Determine the [X, Y] coordinate at the center of the cell enclosing the given text.  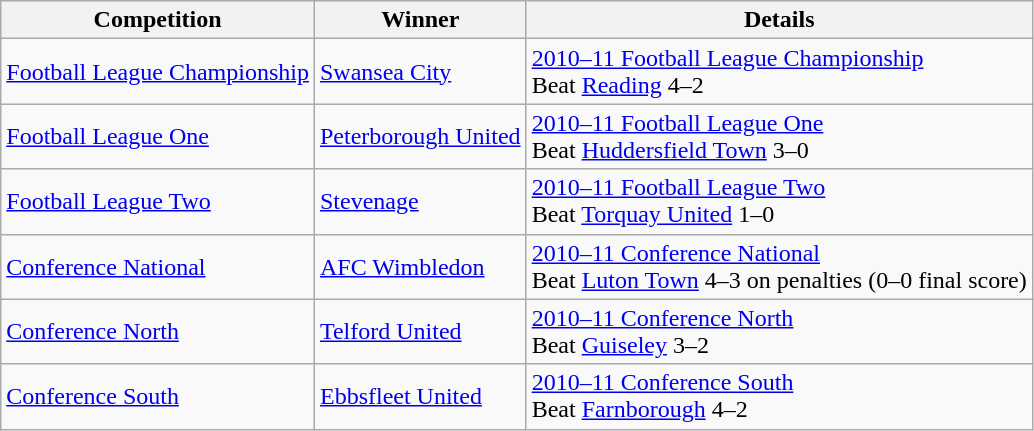
Stevenage [420, 202]
2010–11 Football League Two Beat Torquay United 1–0 [779, 202]
2010–11 Football League One Beat Huddersfield Town 3–0 [779, 136]
AFC Wimbledon [420, 266]
2010–11 Conference SouthBeat Farnborough 4–2 [779, 396]
Football League Two [158, 202]
Football League One [158, 136]
Ebbsfleet United [420, 396]
Telford United [420, 332]
Winner [420, 20]
Conference South [158, 396]
Swansea City [420, 72]
Conference National [158, 266]
Competition [158, 20]
2010–11 Conference NorthBeat Guiseley 3–2 [779, 332]
2010–11 Conference NationalBeat Luton Town 4–3 on penalties (0–0 final score) [779, 266]
Conference North [158, 332]
Peterborough United [420, 136]
Football League Championship [158, 72]
2010–11 Football League Championship Beat Reading 4–2 [779, 72]
Details [779, 20]
